Provide the [x, y] coordinate of the cell's center where the given text is located.  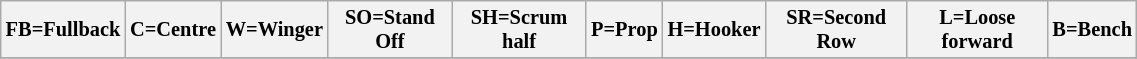
B=Bench [1092, 29]
SO=Stand Off [390, 29]
SR=Second Row [836, 29]
H=Hooker [714, 29]
SH=Scrum half [519, 29]
L=Loose forward [977, 29]
C=Centre [173, 29]
FB=Fullback [63, 29]
P=Prop [624, 29]
W=Winger [274, 29]
